Determine the (X, Y) coordinate at the center of the cell enclosing the given text.  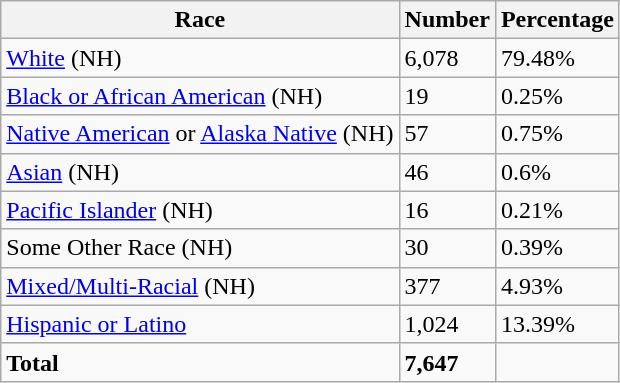
6,078 (447, 58)
13.39% (557, 324)
377 (447, 286)
Asian (NH) (200, 172)
30 (447, 248)
0.21% (557, 210)
19 (447, 96)
7,647 (447, 362)
Some Other Race (NH) (200, 248)
16 (447, 210)
White (NH) (200, 58)
Number (447, 20)
0.75% (557, 134)
46 (447, 172)
0.25% (557, 96)
Black or African American (NH) (200, 96)
4.93% (557, 286)
Pacific Islander (NH) (200, 210)
0.39% (557, 248)
Mixed/Multi-Racial (NH) (200, 286)
Hispanic or Latino (200, 324)
Native American or Alaska Native (NH) (200, 134)
Percentage (557, 20)
1,024 (447, 324)
57 (447, 134)
Total (200, 362)
0.6% (557, 172)
Race (200, 20)
79.48% (557, 58)
